Identify which cell holds the provided text, then report its [x, y] central coordinate. 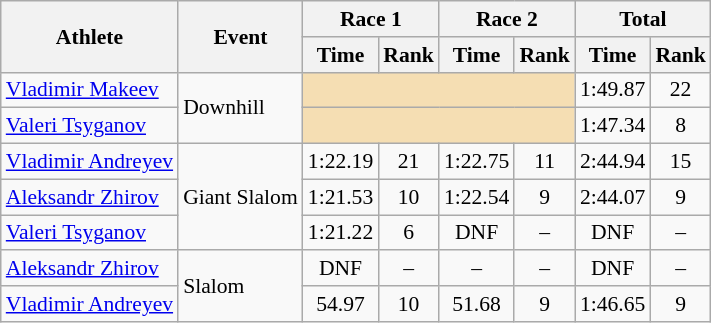
1:49.87 [612, 90]
1:46.65 [612, 304]
6 [408, 233]
Race 2 [507, 19]
Giant Slalom [240, 198]
Slalom [240, 286]
Total [643, 19]
1:21.53 [340, 197]
51.68 [476, 304]
11 [544, 162]
Athlete [90, 36]
15 [680, 162]
Downhill [240, 108]
2:44.07 [612, 197]
22 [680, 90]
Vladimir Makeev [90, 90]
1:21.22 [340, 233]
1:47.34 [612, 126]
54.97 [340, 304]
8 [680, 126]
1:22.75 [476, 162]
21 [408, 162]
1:22.54 [476, 197]
2:44.94 [612, 162]
1:22.19 [340, 162]
Event [240, 36]
Race 1 [371, 19]
